Return (x, y) of the center of cell containing provided text 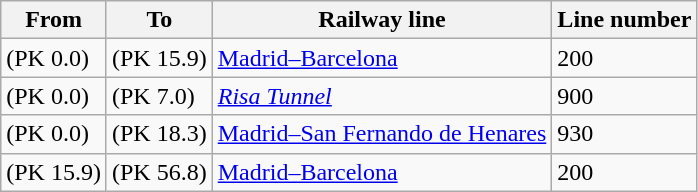
Madrid–San Fernando de Henares (382, 134)
930 (624, 134)
Railway line (382, 20)
(PK 56.8) (159, 172)
From (54, 20)
(PK 7.0) (159, 96)
900 (624, 96)
Risa Tunnel (382, 96)
Line number (624, 20)
To (159, 20)
(PK 18.3) (159, 134)
